Detect which cell encompasses the target text, then output its (X, Y) center coordinate. 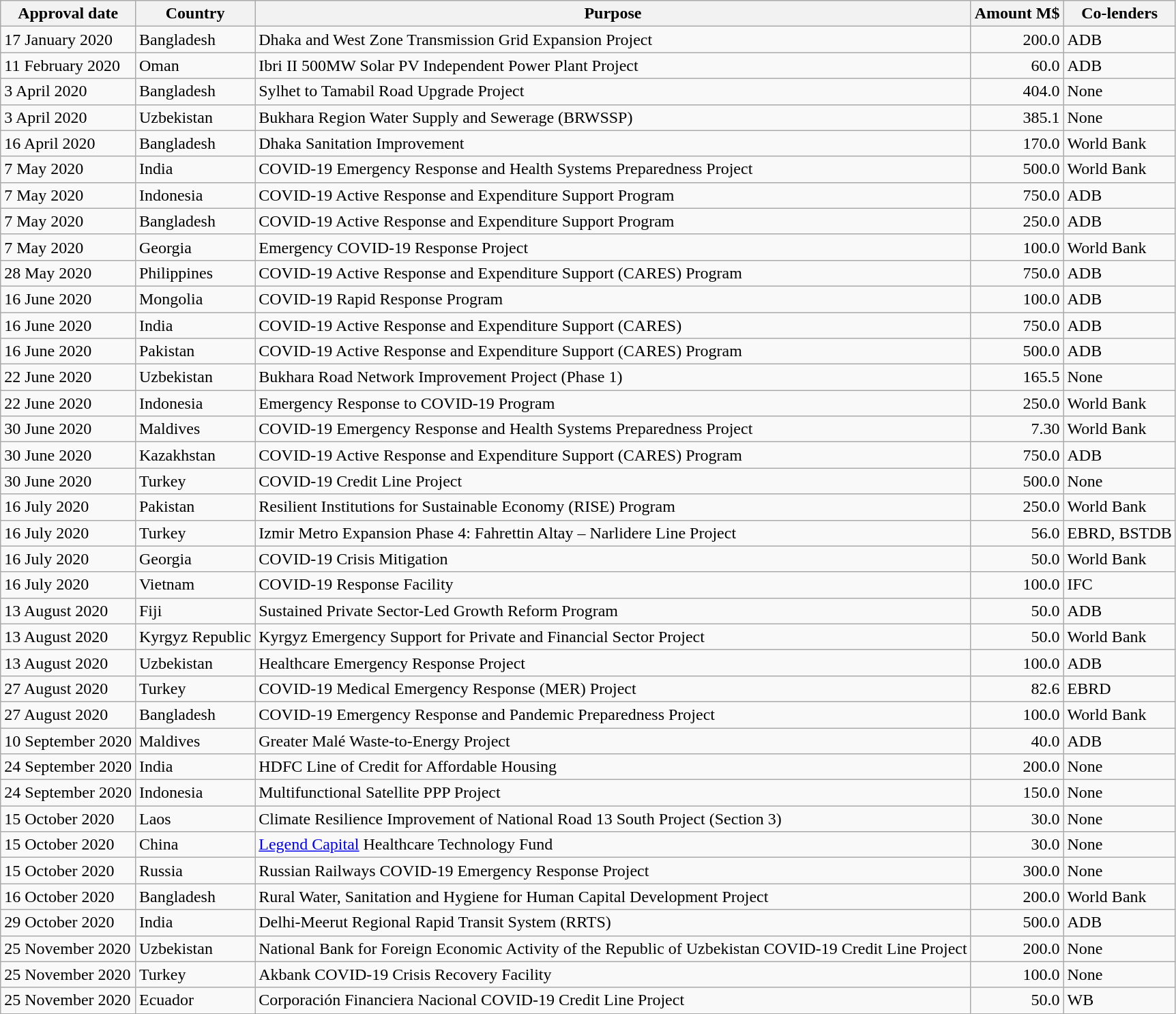
11 February 2020 (68, 66)
16 April 2020 (68, 143)
17 January 2020 (68, 40)
Sylhet to Tamabil Road Upgrade Project (613, 91)
150.0 (1017, 793)
Kyrgyz Republic (195, 637)
Resilient Institutions for Sustainable Economy (RISE) Program (613, 507)
16 October 2020 (68, 897)
Delhi-Meerut Regional Rapid Transit System (RRTS) (613, 923)
Kyrgyz Emergency Support for Private and Financial Sector Project (613, 637)
385.1 (1017, 117)
Akbank COVID-19 Crisis Recovery Facility (613, 974)
Purpose (613, 14)
Amount M$ (1017, 14)
404.0 (1017, 91)
Vietnam (195, 585)
7.30 (1017, 429)
300.0 (1017, 871)
WB (1119, 1000)
Dhaka and West Zone Transmission Grid Expansion Project (613, 40)
Russian Railways COVID-19 Emergency Response Project (613, 871)
Emergency COVID-19 Response Project (613, 247)
Country (195, 14)
Bukhara Road Network Improvement Project (Phase 1) (613, 377)
IFC (1119, 585)
Approval date (68, 14)
Izmir Metro Expansion Phase 4: Fahrettin Altay – Narlidere Line Project (613, 533)
165.5 (1017, 377)
170.0 (1017, 143)
Ecuador (195, 1000)
National Bank for Foreign Economic Activity of the Republic of Uzbekistan COVID-19 Credit Line Project (613, 948)
Kazakhstan (195, 455)
COVID-19 Credit Line Project (613, 481)
Climate Resilience Improvement of National Road 13 South Project (Section 3) (613, 819)
Fiji (195, 611)
COVID-19 Crisis Mitigation (613, 559)
Philippines (195, 273)
Mongolia (195, 299)
Greater Malé Waste-to-Energy Project (613, 740)
Legend Capital Healthcare Technology Fund (613, 845)
Bukhara Region Water Supply and Sewerage (BRWSSP) (613, 117)
Russia (195, 871)
60.0 (1017, 66)
EBRD, BSTDB (1119, 533)
Sustained Private Sector-Led Growth Reform Program (613, 611)
COVID-19 Emergency Response and Pandemic Preparedness Project (613, 714)
COVID-19 Response Facility (613, 585)
10 September 2020 (68, 740)
COVID-19 Rapid Response Program (613, 299)
Multifunctional Satellite PPP Project (613, 793)
28 May 2020 (68, 273)
HDFC Line of Credit for Affordable Housing (613, 767)
29 October 2020 (68, 923)
Corporación Financiera Nacional COVID-19 Credit Line Project (613, 1000)
COVID-19 Medical Emergency Response (MER) Project (613, 689)
Laos (195, 819)
40.0 (1017, 740)
Rural Water, Sanitation and Hygiene for Human Capital Development Project (613, 897)
Oman (195, 66)
Emergency Response to COVID-19 Program (613, 403)
Dhaka Sanitation Improvement (613, 143)
Healthcare Emergency Response Project (613, 663)
56.0 (1017, 533)
EBRD (1119, 689)
Co-lenders (1119, 14)
COVID-19 Active Response and Expenditure Support (CARES) (613, 325)
China (195, 845)
Ibri II 500MW Solar PV Independent Power Plant Project (613, 66)
82.6 (1017, 689)
